Find where the given text appears and provide that cell's center as (x, y) coordinate. 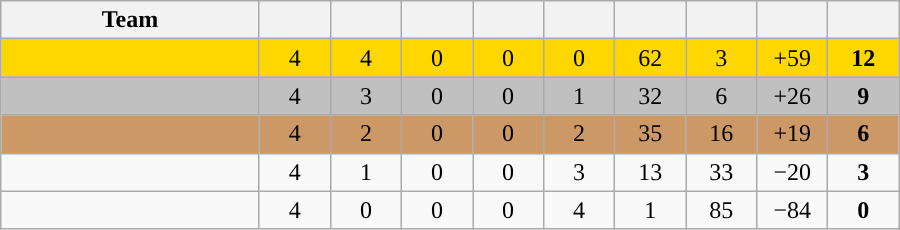
Team (130, 20)
62 (650, 58)
−84 (792, 210)
35 (650, 134)
33 (722, 172)
85 (722, 210)
9 (864, 96)
32 (650, 96)
13 (650, 172)
−20 (792, 172)
+59 (792, 58)
+26 (792, 96)
16 (722, 134)
12 (864, 58)
+19 (792, 134)
